Return the (x, y) coordinate for the center point of the cell that contains the specified text.  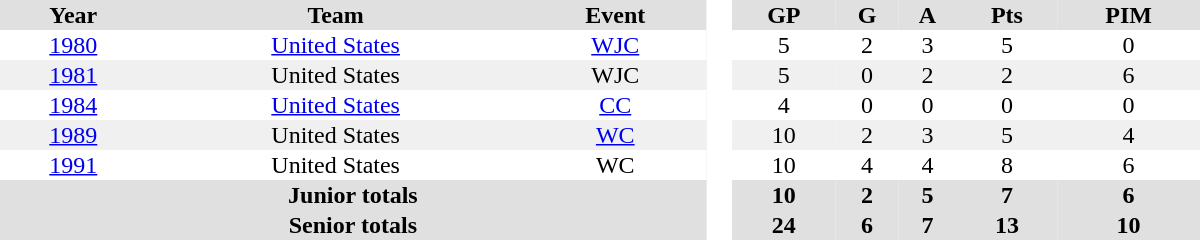
GP (784, 15)
CC (616, 105)
24 (784, 225)
Year (74, 15)
Pts (1008, 15)
PIM (1128, 15)
13 (1008, 225)
Team (336, 15)
Event (616, 15)
G (867, 15)
1991 (74, 165)
1981 (74, 75)
Senior totals (353, 225)
1984 (74, 105)
A (927, 15)
1980 (74, 45)
8 (1008, 165)
Junior totals (353, 195)
1989 (74, 135)
